Output the [x, y] coordinate of the center of the cell containing the given text.  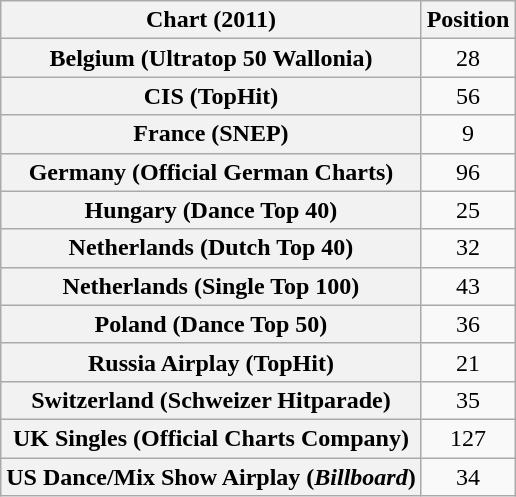
Netherlands (Dutch Top 40) [211, 248]
36 [468, 324]
Belgium (Ultratop 50 Wallonia) [211, 58]
34 [468, 477]
Germany (Official German Charts) [211, 172]
Russia Airplay (TopHit) [211, 362]
Poland (Dance Top 50) [211, 324]
9 [468, 134]
France (SNEP) [211, 134]
35 [468, 400]
US Dance/Mix Show Airplay (Billboard) [211, 477]
Hungary (Dance Top 40) [211, 210]
56 [468, 96]
25 [468, 210]
CIS (TopHit) [211, 96]
96 [468, 172]
Position [468, 20]
43 [468, 286]
21 [468, 362]
28 [468, 58]
UK Singles (Official Charts Company) [211, 438]
127 [468, 438]
Chart (2011) [211, 20]
Switzerland (Schweizer Hitparade) [211, 400]
Netherlands (Single Top 100) [211, 286]
32 [468, 248]
